Extract the (x, y) coordinate from the center of the cell holding the provided text.  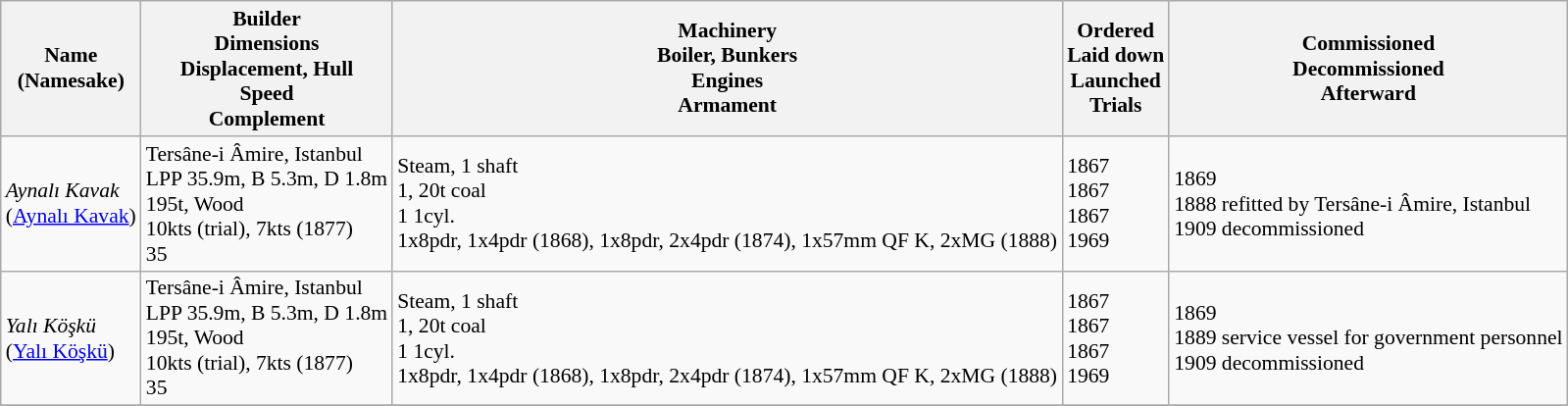
18691888 refitted by Tersâne-i Âmire, Istanbul1909 decommissioned (1368, 204)
OrderedLaid downLaunchedTrials (1116, 69)
18691889 service vessel for government personnel1909 decommissioned (1368, 338)
Name(Namesake) (71, 69)
BuilderDimensionsDisplacement, HullSpeedComplement (267, 69)
Aynalı Kavak(Aynalı Kavak) (71, 204)
MachineryBoiler, BunkersEnginesArmament (728, 69)
Yalı Köşkü(Yalı Köşkü) (71, 338)
CommissionedDecommissionedAfterward (1368, 69)
